Output the [X, Y] coordinate of the center of the cell containing the given text.  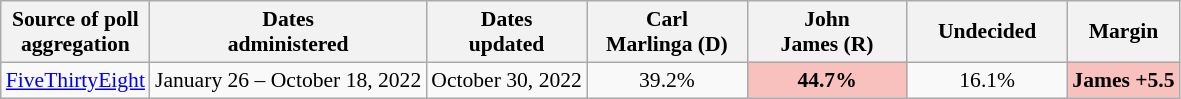
James +5.5 [1123, 80]
JohnJames (R) [827, 32]
October 30, 2022 [506, 80]
Source of pollaggregation [76, 32]
Undecided [987, 32]
Datesupdated [506, 32]
Margin [1123, 32]
39.2% [667, 80]
FiveThirtyEight [76, 80]
Datesadministered [288, 32]
January 26 – October 18, 2022 [288, 80]
16.1% [987, 80]
44.7% [827, 80]
CarlMarlinga (D) [667, 32]
